Identify which cell holds the provided text, then report its (X, Y) central coordinate. 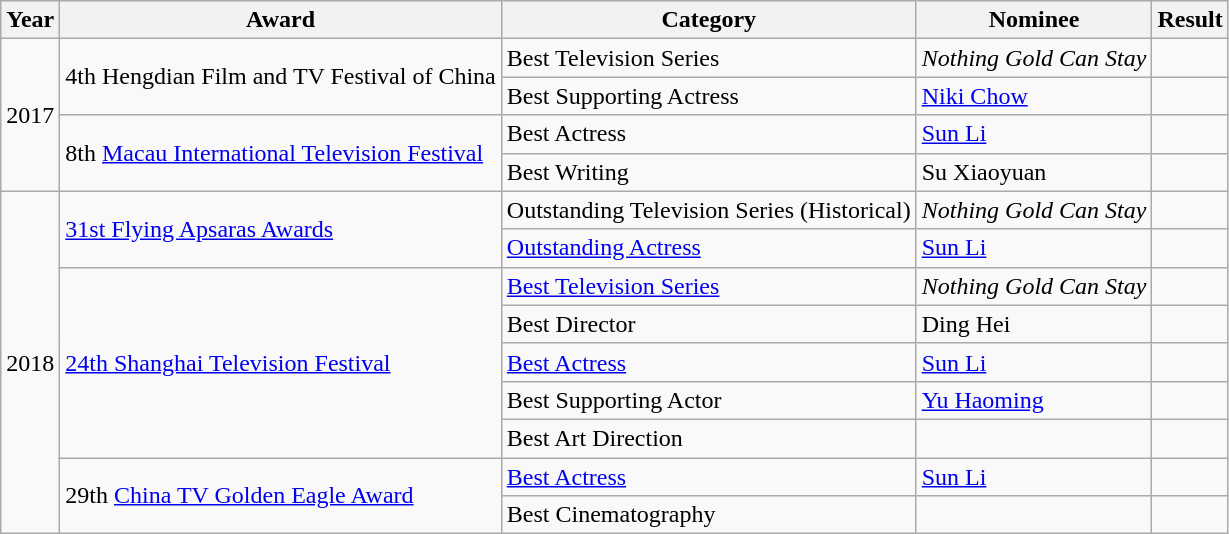
Niki Chow (1034, 96)
8th Macau International Television Festival (280, 153)
31st Flying Apsaras Awards (280, 229)
24th Shanghai Television Festival (280, 362)
Best Supporting Actor (708, 400)
Category (708, 20)
2018 (30, 362)
2017 (30, 115)
Ding Hei (1034, 324)
Result (1190, 20)
Best Writing (708, 172)
4th Hengdian Film and TV Festival of China (280, 77)
Su Xiaoyuan (1034, 172)
Best Supporting Actress (708, 96)
29th China TV Golden Eagle Award (280, 496)
Yu Haoming (1034, 400)
Award (280, 20)
Year (30, 20)
Best Cinematography (708, 515)
Outstanding Actress (708, 248)
Best Art Direction (708, 438)
Outstanding Television Series (Historical) (708, 210)
Nominee (1034, 20)
Best Director (708, 324)
